From the cell containing the given text, extract its center point as (x, y) coordinate. 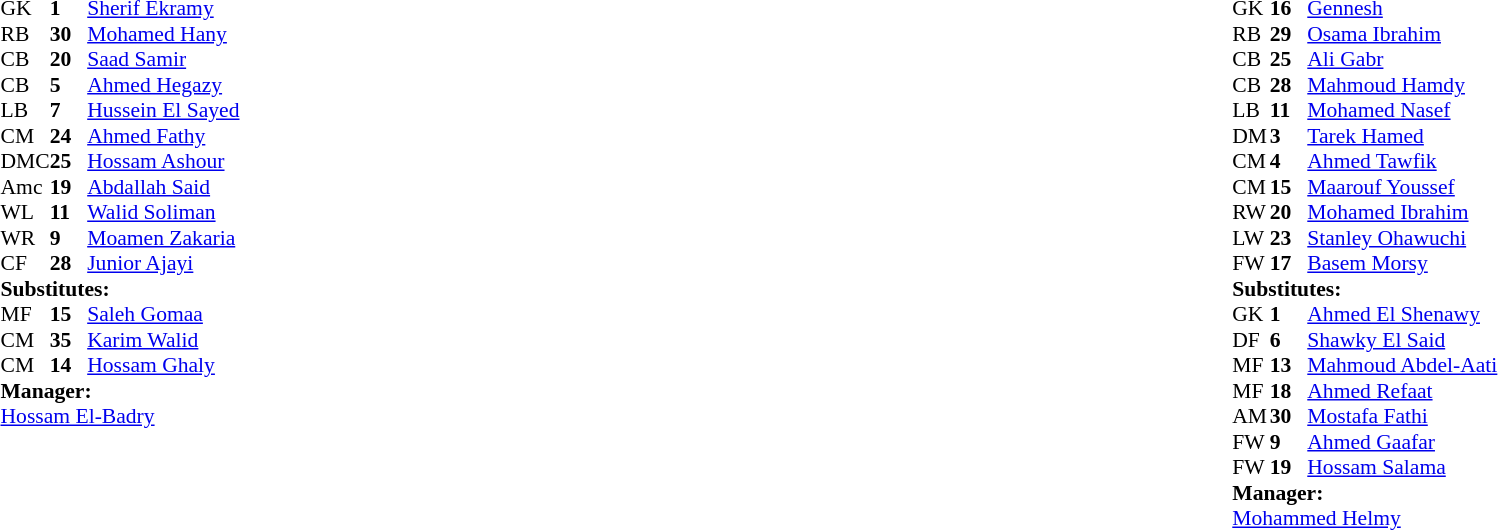
Ahmed El Shenawy (1402, 315)
Hossam Salama (1402, 467)
DMC (24, 161)
6 (1289, 340)
DM (1251, 136)
WL (24, 213)
Hossam El-Badry (120, 417)
Ahmed Fathy (163, 136)
RW (1251, 213)
Stanley Ohawuchi (1402, 238)
Mahmoud Abdel-Aati (1402, 365)
Ahmed Gaafar (1402, 442)
GK (1251, 315)
Moamen Zakaria (163, 238)
Ahmed Refaat (1402, 391)
29 (1289, 34)
DF (1251, 340)
35 (69, 340)
Karim Walid (163, 340)
1 (1289, 315)
Ahmed Tawfik (1402, 161)
23 (1289, 238)
3 (1289, 136)
Mostafa Fathi (1402, 417)
Ahmed Hegazy (163, 85)
WR (24, 238)
Hussein El Sayed (163, 111)
Saleh Gomaa (163, 315)
4 (1289, 161)
Junior Ajayi (163, 263)
Ali Gabr (1402, 59)
Hossam Ghaly (163, 365)
24 (69, 136)
Walid Soliman (163, 213)
Maarouf Youssef (1402, 187)
Mohamed Nasef (1402, 111)
LW (1251, 238)
13 (1289, 365)
Saad Samir (163, 59)
Mohamed Ibrahim (1402, 213)
Mohamed Hany (163, 34)
Shawky El Said (1402, 340)
5 (69, 85)
Abdallah Said (163, 187)
Osama Ibrahim (1402, 34)
CF (24, 263)
18 (1289, 391)
14 (69, 365)
Hossam Ashour (163, 161)
Mahmoud Hamdy (1402, 85)
Basem Morsy (1402, 263)
Amc (24, 187)
Tarek Hamed (1402, 136)
AM (1251, 417)
7 (69, 111)
17 (1289, 263)
